Detect which cell encompasses the target text, then output its [x, y] center coordinate. 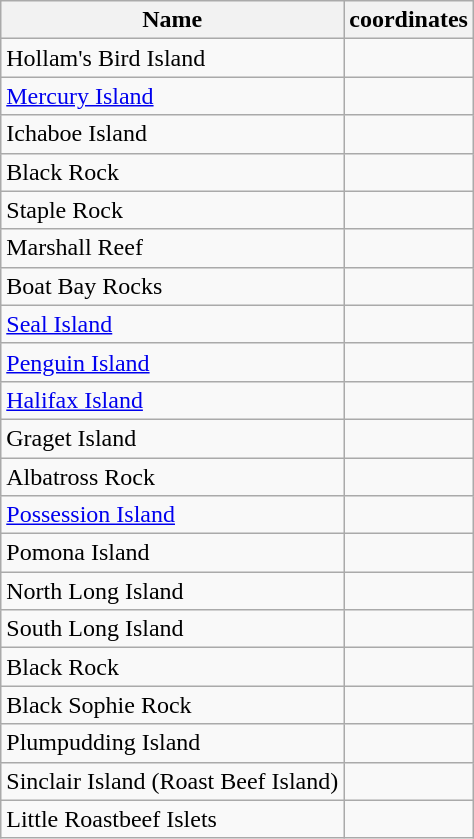
coordinates [409, 20]
Seal Island [172, 324]
Little Roastbeef Islets [172, 819]
Graget Island [172, 438]
Possession Island [172, 515]
Sinclair Island (Roast Beef Island) [172, 781]
Name [172, 20]
Hollam's Bird Island [172, 58]
South Long Island [172, 629]
North Long Island [172, 591]
Albatross Rock [172, 477]
Plumpudding Island [172, 743]
Black Sophie Rock [172, 705]
Penguin Island [172, 362]
Marshall Reef [172, 248]
Ichaboe Island [172, 134]
Halifax Island [172, 400]
Pomona Island [172, 553]
Staple Rock [172, 210]
Boat Bay Rocks [172, 286]
Mercury Island [172, 96]
